For the text-containing cell, return its midpoint in [X, Y] coordinate format. 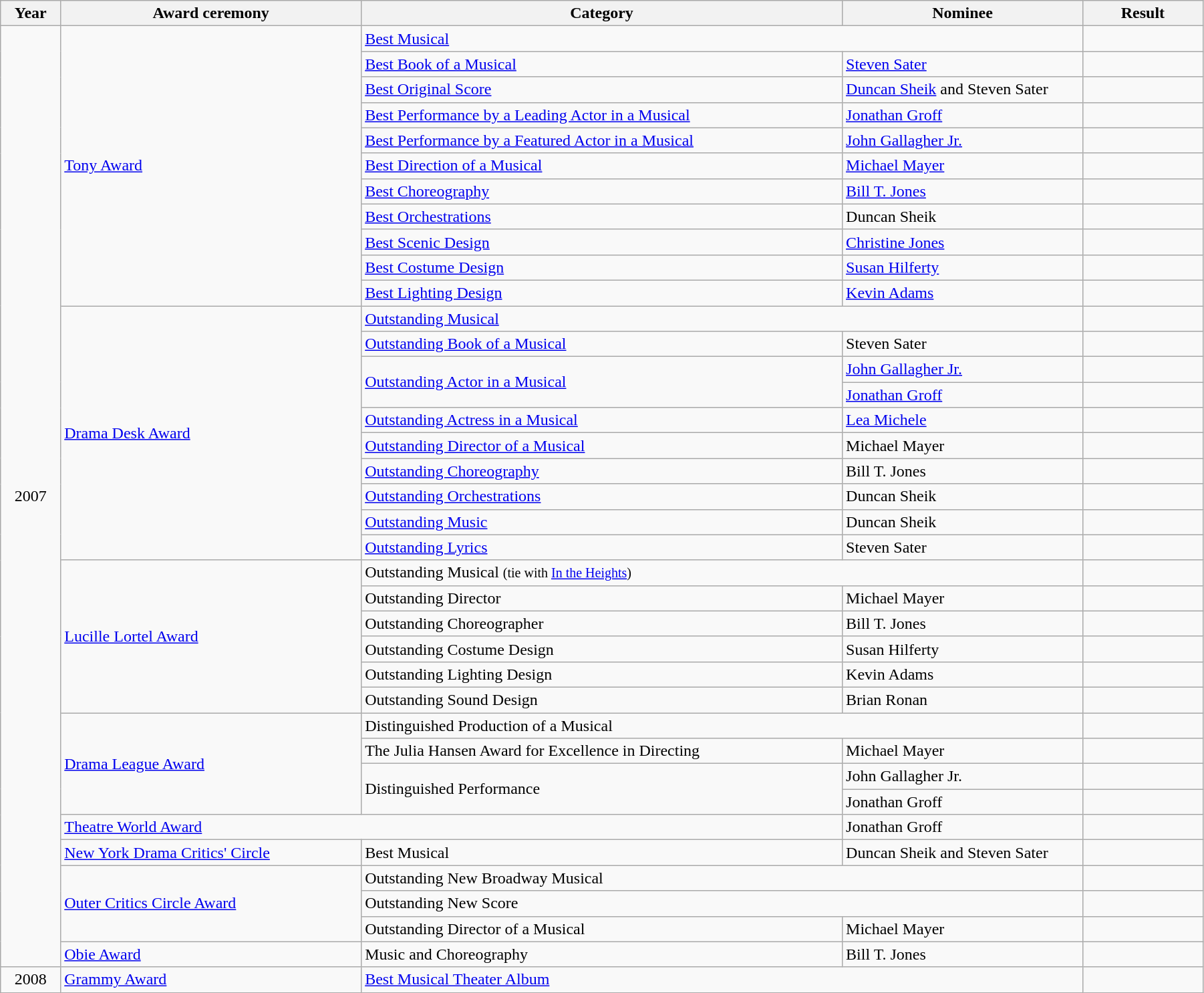
Outstanding Choreography [602, 471]
Result [1143, 13]
Outstanding New Broadway Musical [722, 878]
Brian Ronan [963, 700]
Best Costume Design [602, 267]
Best Musical Theater Album [722, 980]
Lea Michele [963, 420]
Music and Choreography [602, 954]
Best Direction of a Musical [602, 166]
Outstanding Music [602, 522]
Best Book of a Musical [602, 64]
2007 [31, 497]
Outstanding Sound Design [602, 700]
Outstanding Musical [722, 319]
Drama Desk Award [211, 433]
Outer Critics Circle Award [211, 903]
Outstanding New Score [722, 903]
Tony Award [211, 166]
Outstanding Lighting Design [602, 674]
Christine Jones [963, 242]
Best Orchestrations [602, 217]
Best Scenic Design [602, 242]
Best Performance by a Featured Actor in a Musical [602, 140]
New York Drama Critics' Circle [211, 853]
Lucille Lortel Award [211, 636]
Year [31, 13]
Outstanding Director [602, 598]
Category [602, 13]
Outstanding Choreographer [602, 623]
Outstanding Lyrics [602, 547]
Distinguished Production of a Musical [722, 725]
Award ceremony [211, 13]
Outstanding Actor in a Musical [602, 382]
Outstanding Actress in a Musical [602, 420]
Distinguished Performance [602, 789]
Outstanding Book of a Musical [602, 344]
Outstanding Orchestrations [602, 497]
Best Lighting Design [602, 293]
2008 [31, 980]
Obie Award [211, 954]
Grammy Award [211, 980]
Outstanding Costume Design [602, 649]
Nominee [963, 13]
Best Performance by a Leading Actor in a Musical [602, 115]
Theatre World Award [452, 827]
Drama League Award [211, 763]
The Julia Hansen Award for Excellence in Directing [602, 751]
Best Choreography [602, 191]
Outstanding Musical (tie with In the Heights) [722, 573]
Best Original Score [602, 90]
